Identify which cell holds the provided text, then report its [X, Y] central coordinate. 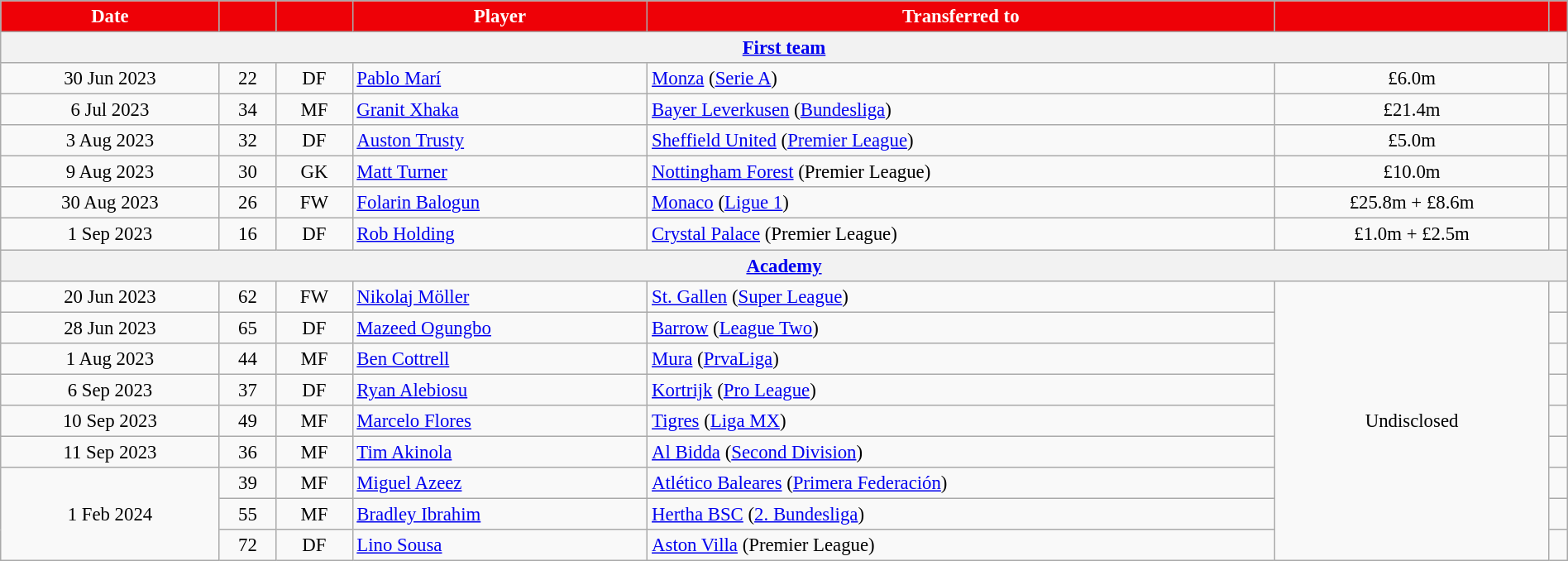
30 Aug 2023 [110, 203]
62 [248, 296]
Bayer Leverkusen (Bundesliga) [961, 110]
Mazeed Ogungbo [500, 328]
Rob Holding [500, 234]
20 Jun 2023 [110, 296]
Barrow (League Two) [961, 328]
34 [248, 110]
Kortrijk (Pro League) [961, 390]
Folarin Balogun [500, 203]
Pablo Marí [500, 79]
Undisclosed [1413, 420]
22 [248, 79]
St. Gallen (Super League) [961, 296]
£10.0m [1413, 172]
72 [248, 545]
55 [248, 514]
Nottingham Forest (Premier League) [961, 172]
Crystal Palace (Premier League) [961, 234]
49 [248, 421]
Date [110, 17]
30 [248, 172]
Transferred to [961, 17]
Monaco (Ligue 1) [961, 203]
£25.8m + £8.6m [1413, 203]
39 [248, 483]
Miguel Azeez [500, 483]
44 [248, 358]
Atlético Baleares (Primera Federación) [961, 483]
Tim Akinola [500, 452]
32 [248, 141]
£5.0m [1413, 141]
Bradley Ibrahim [500, 514]
First team [784, 48]
£6.0m [1413, 79]
3 Aug 2023 [110, 141]
Auston Trusty [500, 141]
30 Jun 2023 [110, 79]
1 Sep 2023 [110, 234]
Ben Cottrell [500, 358]
Sheffield United (Premier League) [961, 141]
9 Aug 2023 [110, 172]
1 Feb 2024 [110, 515]
£1.0m + £2.5m [1413, 234]
28 Jun 2023 [110, 328]
Hertha BSC (2. Bundesliga) [961, 514]
Player [500, 17]
Granit Xhaka [500, 110]
Monza (Serie A) [961, 79]
Nikolaj Möller [500, 296]
11 Sep 2023 [110, 452]
£21.4m [1413, 110]
Ryan Alebiosu [500, 390]
Matt Turner [500, 172]
6 Jul 2023 [110, 110]
GK [314, 172]
Lino Sousa [500, 545]
Tigres (Liga MX) [961, 421]
Mura (PrvaLiga) [961, 358]
37 [248, 390]
65 [248, 328]
26 [248, 203]
36 [248, 452]
Academy [784, 266]
1 Aug 2023 [110, 358]
Aston Villa (Premier League) [961, 545]
6 Sep 2023 [110, 390]
16 [248, 234]
Marcelo Flores [500, 421]
Al Bidda (Second Division) [961, 452]
10 Sep 2023 [110, 421]
